Search for the cell housing the specified text and yield its (x, y) center coordinate. 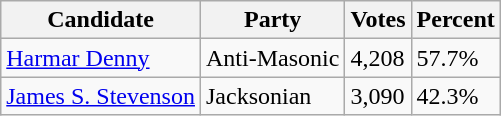
James S. Stevenson (101, 96)
Votes (378, 20)
Jacksonian (272, 96)
Harmar Denny (101, 58)
57.7% (456, 58)
4,208 (378, 58)
42.3% (456, 96)
Candidate (101, 20)
Percent (456, 20)
Anti-Masonic (272, 58)
Party (272, 20)
3,090 (378, 96)
